Determine the (X, Y) coordinate at the center of the cell enclosing the given text.  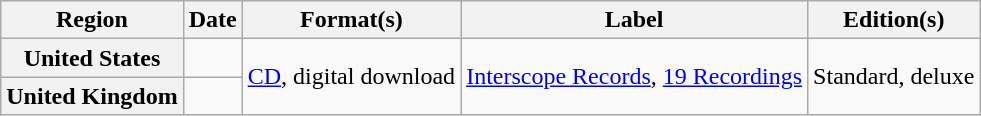
CD, digital download (351, 77)
Date (212, 20)
United Kingdom (92, 96)
Interscope Records, 19 Recordings (634, 77)
Standard, deluxe (894, 77)
United States (92, 58)
Label (634, 20)
Format(s) (351, 20)
Region (92, 20)
Edition(s) (894, 20)
